Return [x, y] of the center of cell containing provided text 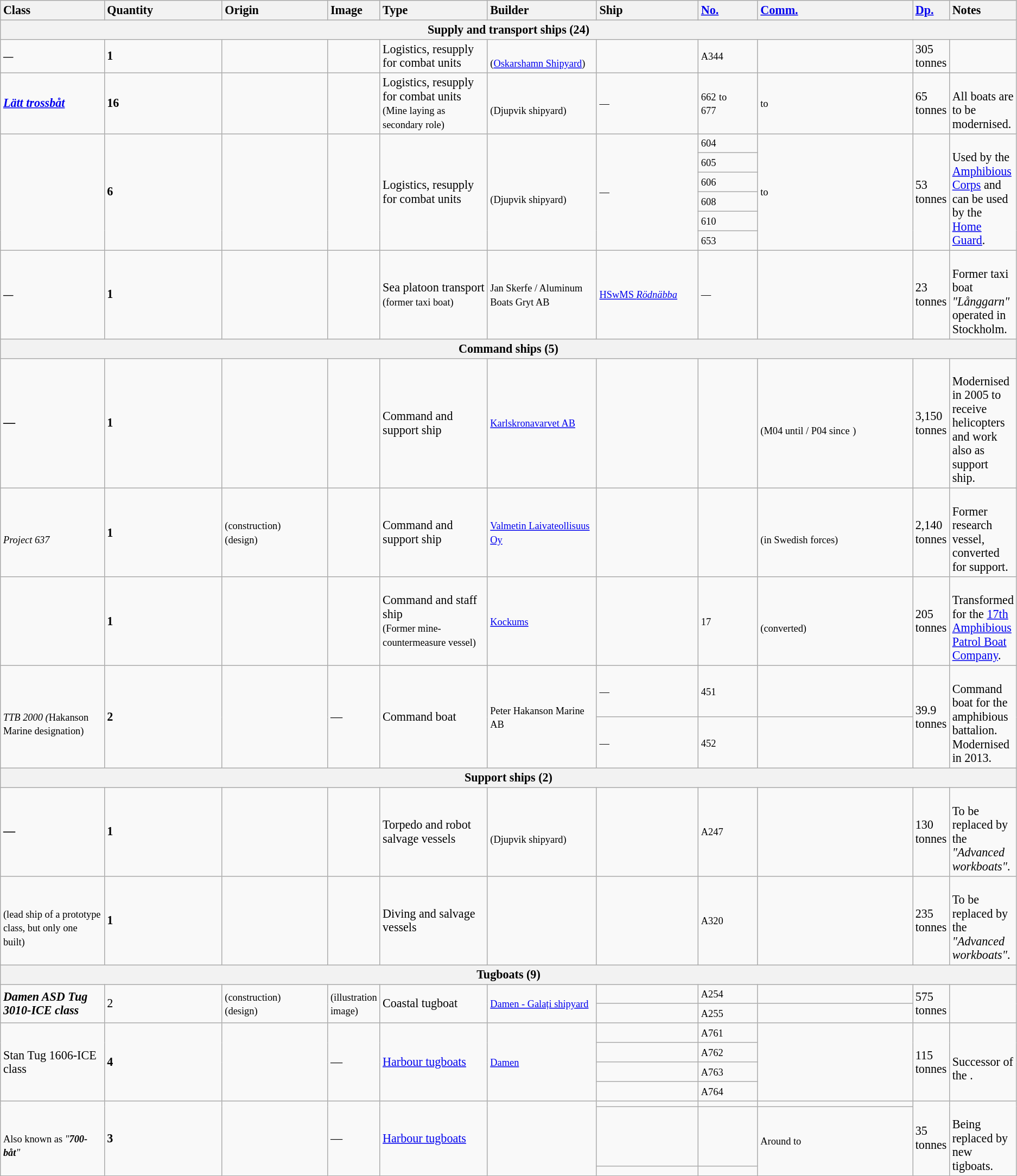
115 tonnes [931, 1061]
305 tonnes [931, 55]
A344 [728, 55]
Command boat [434, 716]
Modernised in 2005 to receive helicopters and work also as support ship. [983, 423]
130 tonnes [931, 831]
Quantity [163, 10]
Karlskronavarvet AB [542, 423]
604 [728, 143]
205 tonnes [931, 621]
608 [728, 201]
Sea platoon transport(former taxi boat) [434, 294]
Support ships (2) [508, 778]
Dp. [931, 10]
653 [728, 240]
Around to [835, 1141]
(converted) [835, 621]
Torpedo and robot salvage vessels [434, 831]
HSwMS Rödnäbba [647, 294]
TTB 2000 (Hakanson Marine designation) [52, 716]
Tugboats (9) [508, 974]
451 [728, 691]
65 tonnes [931, 103]
Type [434, 10]
610 [728, 221]
Comm. [835, 10]
Project 637 [52, 533]
23 tonnes [931, 294]
Used by the Amphibious Corps and can be used by the Home Guard. [983, 192]
Damen [542, 1061]
452 [728, 742]
Being replaced by new tigboats. [983, 1138]
Jan Skerfe / Aluminum Boats Gryt AB [542, 294]
A247 [728, 831]
53 tonnes [931, 192]
Successor of the . [983, 1061]
Command boat for the amphibious battalion. Modernised in 2013. [983, 716]
All boats are to be modernised. [983, 103]
Former taxi boat "Långgarn" operated in Stockholm. [983, 294]
A320 [728, 920]
Origin [275, 10]
A763 [728, 1071]
Diving and salvage vessels [434, 920]
A761 [728, 1033]
No. [728, 10]
17 [728, 621]
Kockums [542, 621]
605 [728, 163]
662 to677 [728, 103]
(lead ship of a prototype class, but only one built) [52, 920]
Notes [983, 10]
Lätt trossbåt [52, 103]
6 [163, 192]
Transformed for the 17th Amphibious Patrol Boat Company. [983, 621]
Class [52, 10]
Coastal tugboat [434, 1003]
Command and staff ship(Former mine-countermeasure vessel) [434, 621]
(in Swedish forces) [835, 533]
16 [163, 103]
Valmetin Laivateollisuus Oy [542, 533]
Damen - Galați shipyard [542, 1003]
Ship [647, 10]
Former research vessel, converted for support. [983, 533]
Builder [542, 10]
39.9 tonnes [931, 716]
(M04 until / P04 since ) [835, 423]
Command ships (5) [508, 348]
235 tonnes [931, 920]
35 tonnes [931, 1138]
2,140 tonnes [931, 533]
Also known as "700-båt" [52, 1138]
4 [163, 1061]
A255 [728, 1013]
(illustration image) [354, 1003]
Damen ASD Tug 3010-ICE class [52, 1003]
3,150 tonnes [931, 423]
Logistics, resupply for combat units(Mine laying as secondary role) [434, 103]
(Oskarshamn Shipyard) [542, 55]
Image [354, 10]
A762 [728, 1052]
A764 [728, 1091]
3 [163, 1138]
Supply and transport ships (24) [508, 29]
A254 [728, 994]
575 tonnes [931, 1003]
Stan Tug 1606-ICE class [52, 1061]
Peter Hakanson Marine AB [542, 716]
606 [728, 182]
